Find where the given text appears and provide that cell's center as (X, Y) coordinate. 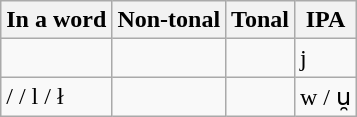
j (325, 58)
Non-tonal (169, 20)
Tonal (260, 20)
/ / l / ł (56, 97)
IPA (325, 20)
In a word (56, 20)
w / u̯ (325, 97)
